Detect which cell encompasses the target text, then output its (X, Y) center coordinate. 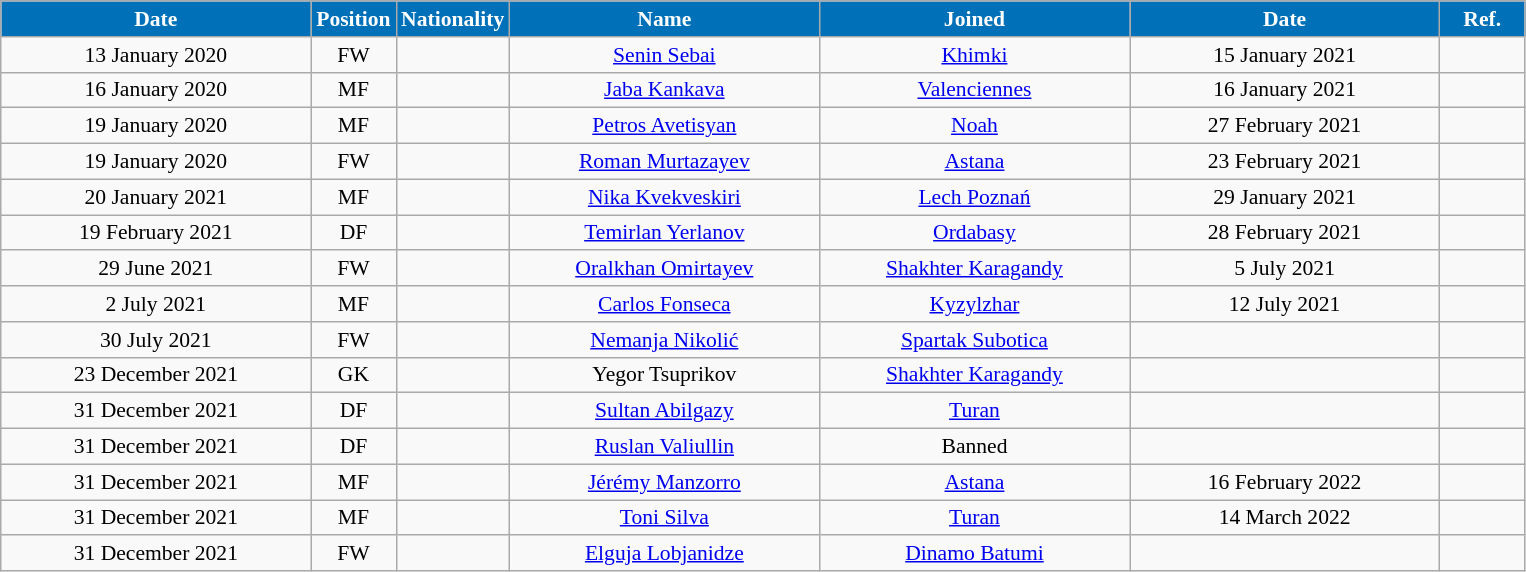
Toni Silva (664, 518)
GK (354, 375)
2 July 2021 (156, 304)
Elguja Lobjanidze (664, 554)
16 January 2020 (156, 90)
Khimki (974, 55)
23 February 2021 (1285, 162)
Ruslan Valiullin (664, 447)
19 February 2021 (156, 233)
29 June 2021 (156, 269)
27 February 2021 (1285, 126)
Oralkhan Omirtayev (664, 269)
Petros Avetisyan (664, 126)
Dinamo Batumi (974, 554)
Joined (974, 19)
13 January 2020 (156, 55)
14 March 2022 (1285, 518)
Banned (974, 447)
16 February 2022 (1285, 482)
15 January 2021 (1285, 55)
Spartak Subotica (974, 340)
5 July 2021 (1285, 269)
Nationality (452, 19)
23 December 2021 (156, 375)
16 January 2021 (1285, 90)
30 July 2021 (156, 340)
Valenciennes (974, 90)
Jérémy Manzorro (664, 482)
Yegor Tsuprikov (664, 375)
Sultan Abilgazy (664, 411)
Position (354, 19)
20 January 2021 (156, 197)
Carlos Fonseca (664, 304)
Nemanja Nikolić (664, 340)
Kyzylzhar (974, 304)
Ref. (1482, 19)
28 February 2021 (1285, 233)
29 January 2021 (1285, 197)
Nika Kvekveskiri (664, 197)
Lech Poznań (974, 197)
Roman Murtazayev (664, 162)
Ordabasy (974, 233)
12 July 2021 (1285, 304)
Jaba Kankava (664, 90)
Noah (974, 126)
Temirlan Yerlanov (664, 233)
Senin Sebai (664, 55)
Name (664, 19)
